Provide the (x, y) coordinate of the cell's center where the given text is located.  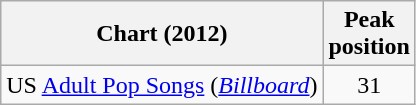
Peakposition (369, 34)
31 (369, 85)
Chart (2012) (162, 34)
US Adult Pop Songs (Billboard) (162, 85)
